Detect which cell encompasses the target text, then output its (x, y) center coordinate. 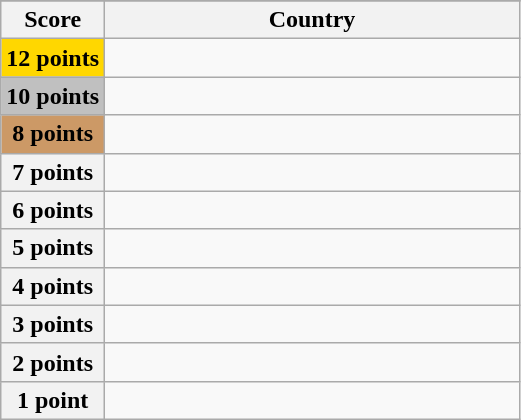
4 points (53, 286)
Country (312, 20)
1 point (53, 400)
6 points (53, 210)
10 points (53, 96)
3 points (53, 324)
12 points (53, 58)
Score (53, 20)
8 points (53, 134)
7 points (53, 172)
2 points (53, 362)
5 points (53, 248)
